Pinpoint the cell where the given text exists, returning its (X, Y) midpoint coordinate. 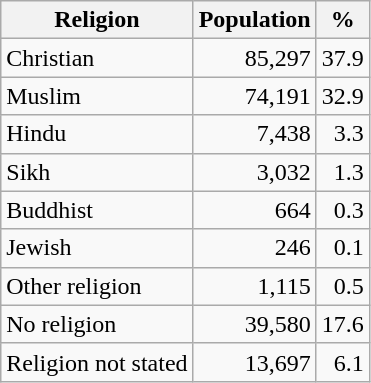
37.9 (342, 58)
1.3 (342, 172)
Buddhist (97, 210)
0.5 (342, 286)
85,297 (254, 58)
1,115 (254, 286)
246 (254, 248)
3.3 (342, 134)
Population (254, 20)
74,191 (254, 96)
17.6 (342, 324)
Christian (97, 58)
664 (254, 210)
Muslim (97, 96)
% (342, 20)
13,697 (254, 362)
Other religion (97, 286)
6.1 (342, 362)
Religion (97, 20)
No religion (97, 324)
32.9 (342, 96)
Religion not stated (97, 362)
Jewish (97, 248)
0.3 (342, 210)
7,438 (254, 134)
0.1 (342, 248)
3,032 (254, 172)
39,580 (254, 324)
Sikh (97, 172)
Hindu (97, 134)
